Output the [X, Y] coordinate of the center of the cell containing the given text.  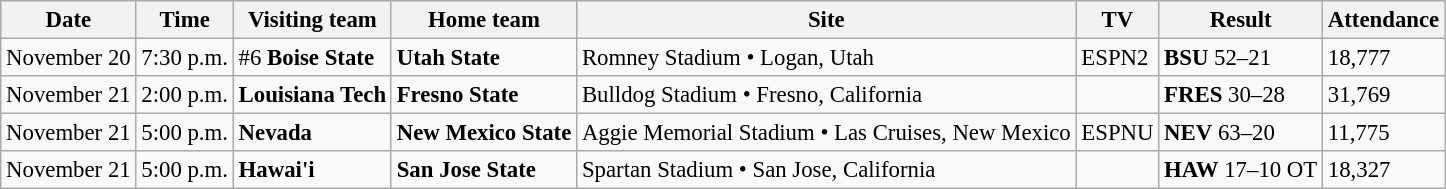
Visiting team [312, 20]
Hawai'i [312, 170]
ESPNU [1118, 133]
Result [1241, 20]
Home team [484, 20]
Date [68, 20]
HAW 17–10 OT [1241, 170]
Fresno State [484, 95]
Spartan Stadium • San Jose, California [826, 170]
San Jose State [484, 170]
Attendance [1384, 20]
Aggie Memorial Stadium • Las Cruises, New Mexico [826, 133]
New Mexico State [484, 133]
31,769 [1384, 95]
#6 Boise State [312, 58]
18,327 [1384, 170]
ESPN2 [1118, 58]
NEV 63–20 [1241, 133]
Site [826, 20]
2:00 p.m. [184, 95]
TV [1118, 20]
Bulldog Stadium • Fresno, California [826, 95]
November 20 [68, 58]
11,775 [1384, 133]
FRES 30–28 [1241, 95]
BSU 52–21 [1241, 58]
18,777 [1384, 58]
Romney Stadium • Logan, Utah [826, 58]
Louisiana Tech [312, 95]
7:30 p.m. [184, 58]
Nevada [312, 133]
Utah State [484, 58]
Time [184, 20]
